Scan for the cell matching the given text and deliver its (x, y) coordinate at center. 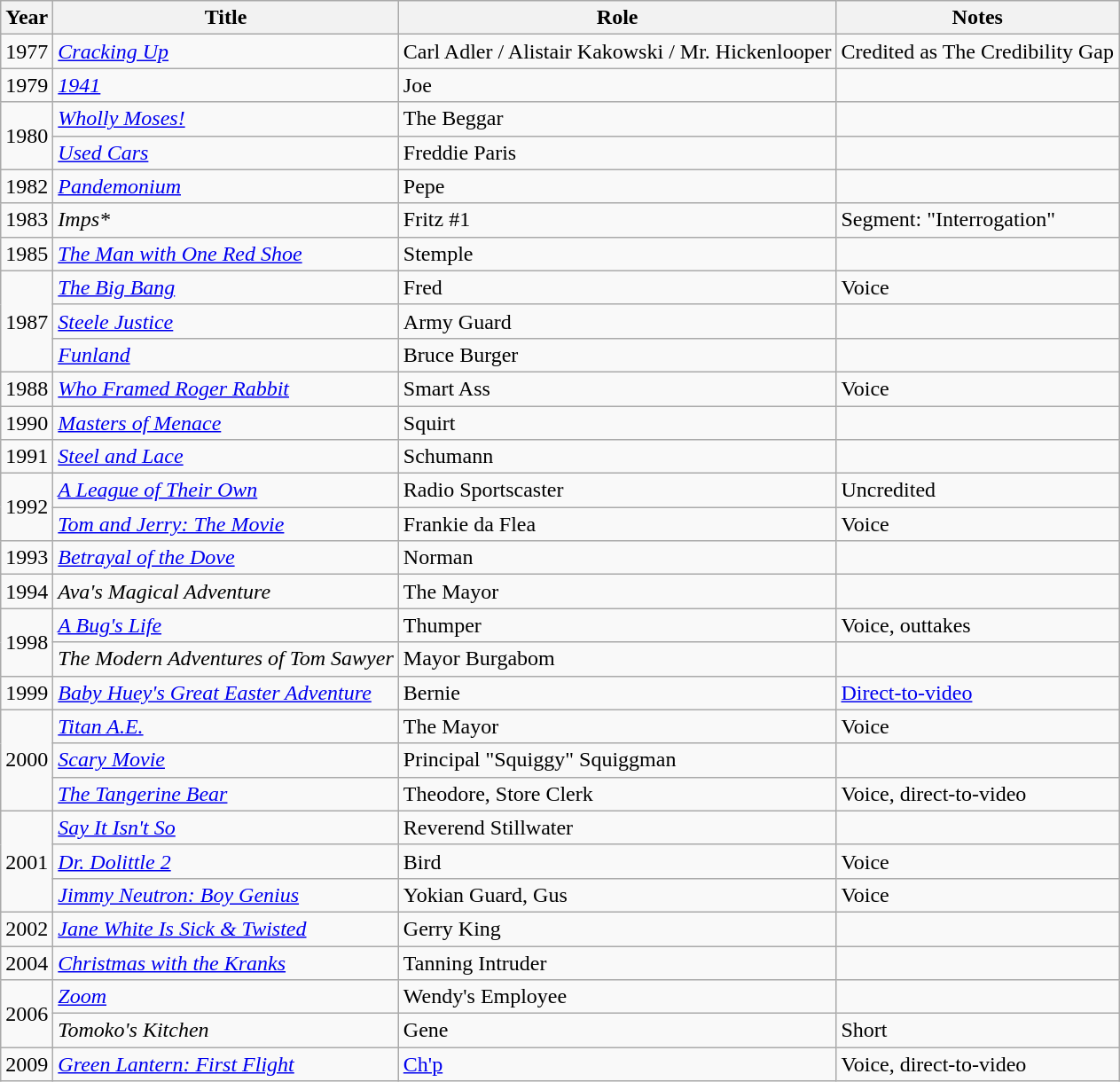
Squirt (617, 423)
Scary Movie (225, 760)
Pepe (617, 186)
Smart Ass (617, 388)
Norman (617, 558)
Wholly Moses! (225, 119)
2001 (27, 861)
2004 (27, 962)
Dr. Dolittle 2 (225, 861)
Bruce Burger (617, 355)
Steel and Lace (225, 457)
Thumper (617, 625)
1941 (225, 85)
Imps* (225, 220)
1988 (27, 388)
Wendy's Employee (617, 997)
Titan A.E. (225, 726)
Fred (617, 287)
Reverend Stillwater (617, 827)
Ava's Magical Adventure (225, 592)
The Big Bang (225, 287)
1991 (27, 457)
The Tangerine Bear (225, 794)
Who Framed Roger Rabbit (225, 388)
Carl Adler / Alistair Kakowski / Mr. Hickenlooper (617, 51)
Theodore, Store Clerk (617, 794)
Christmas with the Kranks (225, 962)
The Modern Adventures of Tom Sawyer (225, 659)
Joe (617, 85)
Bernie (617, 693)
Tomoko's Kitchen (225, 1031)
Short (977, 1031)
Army Guard (617, 321)
1979 (27, 85)
Principal "Squiggy" Squiggman (617, 760)
Zoom (225, 997)
2009 (27, 1064)
The Man with One Red Shoe (225, 254)
1993 (27, 558)
Gerry King (617, 929)
1992 (27, 507)
Steele Justice (225, 321)
Betrayal of the Dove (225, 558)
2006 (27, 1014)
Frankie da Flea (617, 524)
Masters of Menace (225, 423)
Pandemonium (225, 186)
Stemple (617, 254)
Direct-to-video (977, 693)
Title (225, 18)
1999 (27, 693)
Radio Sportscaster (617, 490)
Credited as The Credibility Gap (977, 51)
Jimmy Neutron: Boy Genius (225, 895)
Year (27, 18)
Say It Isn't So (225, 827)
Baby Huey's Great Easter Adventure (225, 693)
Freddie Paris (617, 153)
1985 (27, 254)
1998 (27, 642)
1987 (27, 321)
1983 (27, 220)
2000 (27, 760)
Gene (617, 1031)
A League of Their Own (225, 490)
Schumann (617, 457)
Green Lantern: First Flight (225, 1064)
Funland (225, 355)
1982 (27, 186)
Role (617, 18)
1990 (27, 423)
1977 (27, 51)
Tanning Intruder (617, 962)
Bird (617, 861)
Ch'p (617, 1064)
1980 (27, 136)
2002 (27, 929)
Tom and Jerry: The Movie (225, 524)
Uncredited (977, 490)
Cracking Up (225, 51)
Segment: "Interrogation" (977, 220)
Mayor Burgabom (617, 659)
Fritz #1 (617, 220)
Yokian Guard, Gus (617, 895)
The Beggar (617, 119)
Jane White Is Sick & Twisted (225, 929)
Voice, outtakes (977, 625)
A Bug's Life (225, 625)
Used Cars (225, 153)
1994 (27, 592)
Notes (977, 18)
